Identify which cell holds the provided text, then report its [X, Y] central coordinate. 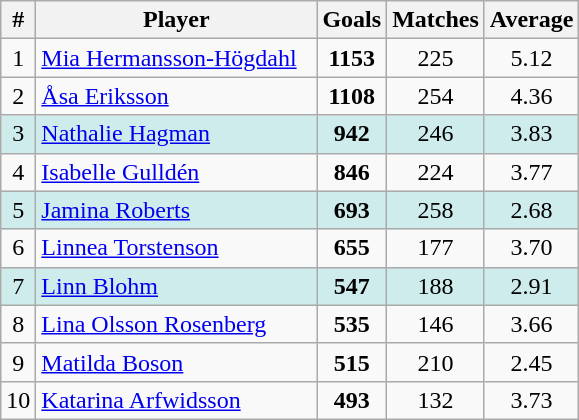
3.73 [532, 400]
535 [352, 324]
224 [436, 172]
188 [436, 286]
8 [18, 324]
Average [532, 20]
Åsa Eriksson [176, 96]
Matches [436, 20]
2 [18, 96]
Matilda Boson [176, 362]
3.83 [532, 134]
Mia Hermansson-Högdahl [176, 58]
9 [18, 362]
2.91 [532, 286]
2.68 [532, 210]
Goals [352, 20]
Linn Blohm [176, 286]
693 [352, 210]
5.12 [532, 58]
3 [18, 134]
846 [352, 172]
225 [436, 58]
Linnea Torstenson [176, 248]
3.70 [532, 248]
132 [436, 400]
210 [436, 362]
258 [436, 210]
493 [352, 400]
Katarina Arfwidsson [176, 400]
6 [18, 248]
Isabelle Gulldén [176, 172]
2.45 [532, 362]
3.66 [532, 324]
515 [352, 362]
# [18, 20]
547 [352, 286]
Jamina Roberts [176, 210]
7 [18, 286]
655 [352, 248]
Lina Olsson Rosenberg [176, 324]
Player [176, 20]
10 [18, 400]
4 [18, 172]
146 [436, 324]
1 [18, 58]
254 [436, 96]
1108 [352, 96]
246 [436, 134]
4.36 [532, 96]
1153 [352, 58]
3.77 [532, 172]
Nathalie Hagman [176, 134]
177 [436, 248]
5 [18, 210]
942 [352, 134]
